Provide the [X, Y] coordinate of the cell's center where the given text is located.  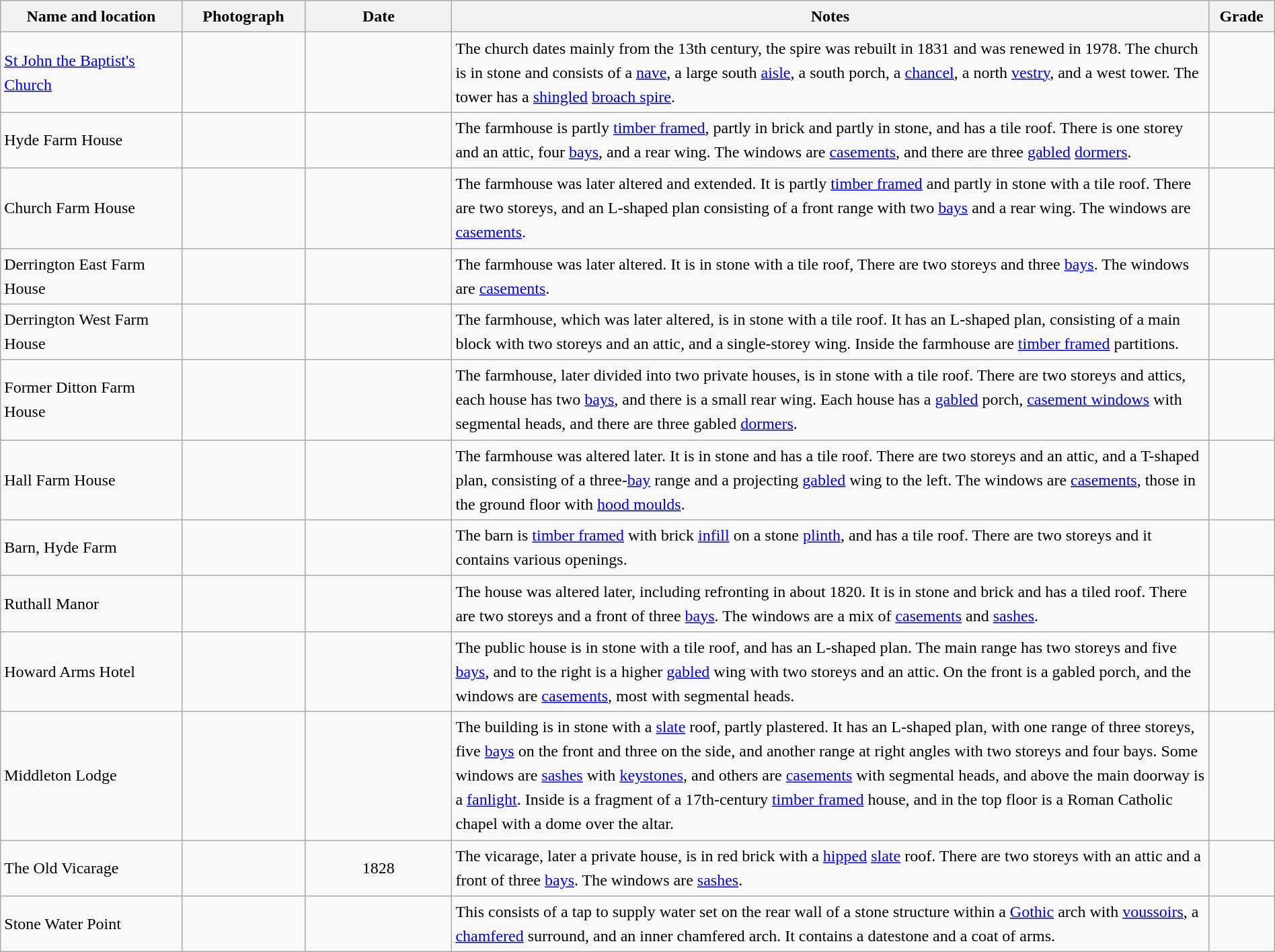
Middleton Lodge [91, 776]
Stone Water Point [91, 924]
Ruthall Manor [91, 604]
Derrington East Farm House [91, 276]
The barn is timber framed with brick infill on a stone plinth, and has a tile roof. There are two storeys and it contains various openings. [830, 547]
Howard Arms Hotel [91, 671]
Hyde Farm House [91, 140]
The farmhouse was later altered. It is in stone with a tile roof, There are two storeys and three bays. The windows are casements. [830, 276]
The Old Vicarage [91, 869]
Name and location [91, 16]
Former Ditton Farm House [91, 399]
Photograph [243, 16]
1828 [379, 869]
Hall Farm House [91, 480]
St John the Baptist's Church [91, 73]
Church Farm House [91, 208]
Grade [1241, 16]
Notes [830, 16]
Date [379, 16]
Barn, Hyde Farm [91, 547]
Derrington West Farm House [91, 332]
